Pinpoint the cell where the given text exists, returning its (X, Y) midpoint coordinate. 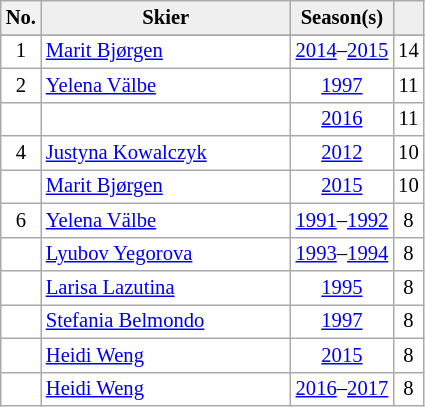
Lyubov Yegorova (166, 254)
14 (408, 51)
6 (21, 220)
No. (21, 17)
Skier (166, 17)
Larisa Lazutina (166, 287)
2 (21, 85)
1991–1992 (342, 220)
2014–2015 (342, 51)
Justyna Kowalczyk (166, 153)
2016 (342, 119)
Stefania Belmondo (166, 321)
4 (21, 153)
1993–1994 (342, 254)
2016–2017 (342, 389)
2012 (342, 153)
1 (21, 51)
1995 (342, 287)
Season(s) (342, 17)
